Scan for the cell matching the given text and deliver its [x, y] coordinate at center. 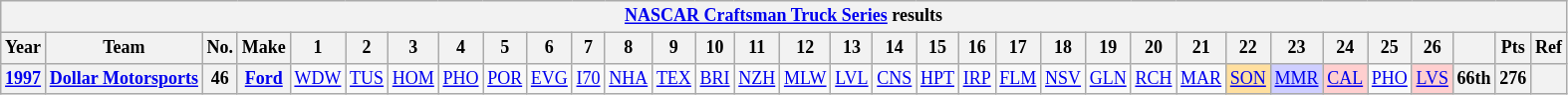
TEX [674, 78]
MMR [1297, 78]
1997 [24, 78]
25 [1391, 48]
2 [367, 48]
GLN [1108, 78]
Year [24, 48]
24 [1345, 48]
TUS [367, 78]
16 [976, 48]
66th [1474, 78]
17 [1018, 48]
4 [460, 48]
MAR [1201, 78]
26 [1433, 48]
RCH [1154, 78]
13 [852, 48]
NHA [629, 78]
FLM [1018, 78]
15 [938, 48]
HPT [938, 78]
276 [1513, 78]
HOM [412, 78]
23 [1297, 48]
Make [263, 48]
Ref [1549, 48]
SON [1247, 78]
21 [1201, 48]
LVS [1433, 78]
12 [805, 48]
NZH [757, 78]
I70 [588, 78]
CNS [895, 78]
14 [895, 48]
1 [318, 48]
LVL [852, 78]
11 [757, 48]
6 [550, 48]
19 [1108, 48]
Dollar Motorsports [124, 78]
MLW [805, 78]
BRI [715, 78]
NASCAR Craftsman Truck Series results [784, 16]
5 [505, 48]
No. [219, 48]
Team [124, 48]
POR [505, 78]
3 [412, 48]
18 [1064, 48]
CAL [1345, 78]
10 [715, 48]
8 [629, 48]
9 [674, 48]
WDW [318, 78]
Pts [1513, 48]
22 [1247, 48]
Ford [263, 78]
46 [219, 78]
IRP [976, 78]
20 [1154, 48]
EVG [550, 78]
7 [588, 48]
NSV [1064, 78]
